Provide the [x, y] coordinate of the cell's center where the given text is located.  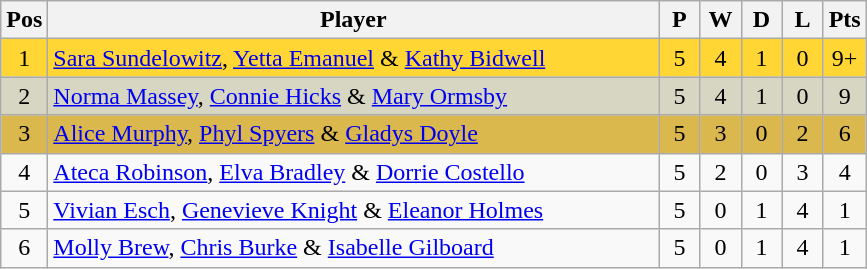
Molly Brew, Chris Burke & Isabelle Gilboard [354, 248]
Norma Massey, Connie Hicks & Mary Ormsby [354, 96]
D [762, 20]
Ateca Robinson, Elva Bradley & Dorrie Costello [354, 172]
Alice Murphy, Phyl Spyers & Gladys Doyle [354, 134]
Pos [24, 20]
Player [354, 20]
P [680, 20]
W [720, 20]
Vivian Esch, Genevieve Knight & Eleanor Holmes [354, 210]
9+ [844, 58]
L [802, 20]
Pts [844, 20]
Sara Sundelowitz, Yetta Emanuel & Kathy Bidwell [354, 58]
9 [844, 96]
